Scan for the cell matching the given text and deliver its (X, Y) coordinate at center. 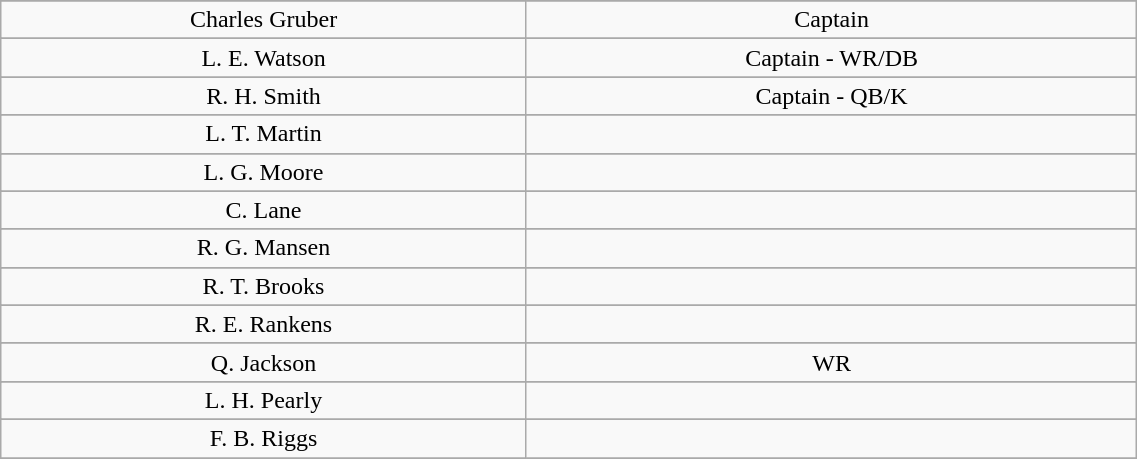
L. H. Pearly (264, 400)
R. G. Mansen (264, 248)
Captain - QB/K (832, 96)
Q. Jackson (264, 362)
C. Lane (264, 210)
WR (832, 362)
R. E. Rankens (264, 324)
L. E. Watson (264, 58)
L. T. Martin (264, 134)
F. B. Riggs (264, 438)
Captain - WR/DB (832, 58)
Charles Gruber (264, 20)
R. H. Smith (264, 96)
Captain (832, 20)
R. T. Brooks (264, 286)
L. G. Moore (264, 172)
